Search for the cell housing the specified text and yield its (X, Y) center coordinate. 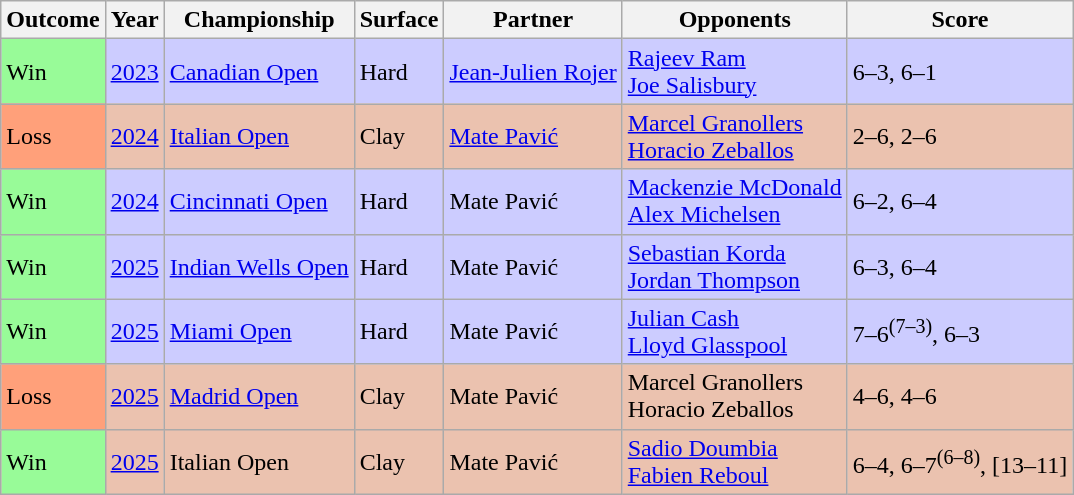
Surface (399, 20)
Sebastian Korda Jordan Thompson (734, 266)
7–6(7–3), 6–3 (960, 332)
Partner (533, 20)
4–6, 4–6 (960, 396)
Canadian Open (259, 72)
Mackenzie McDonald Alex Michelsen (734, 202)
6–4, 6–7(6–8), [13–11] (960, 462)
Julian Cash Lloyd Glasspool (734, 332)
2–6, 2–6 (960, 136)
Score (960, 20)
Year (134, 20)
6–3, 6–1 (960, 72)
6–3, 6–4 (960, 266)
Indian Wells Open (259, 266)
6–2, 6–4 (960, 202)
Opponents (734, 20)
Jean-Julien Rojer (533, 72)
Rajeev Ram Joe Salisbury (734, 72)
2023 (134, 72)
Cincinnati Open (259, 202)
Outcome (53, 20)
Madrid Open (259, 396)
Sadio Doumbia Fabien Reboul (734, 462)
Miami Open (259, 332)
Championship (259, 20)
